Capture the cell that displays the provided text and extract its [x, y] central coordinate. 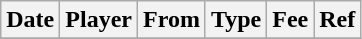
From [171, 20]
Date [30, 20]
Fee [290, 20]
Ref [338, 20]
Player [99, 20]
Type [236, 20]
